Return the (x, y) coordinate for the center point of the cell that contains the specified text.  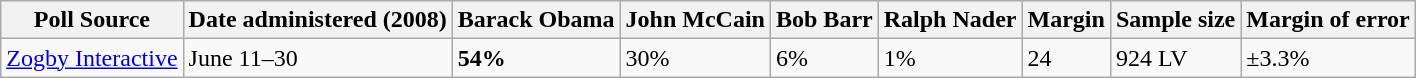
±3.3% (1328, 58)
30% (695, 58)
Margin (1066, 20)
Zogby Interactive (92, 58)
Ralph Nader (950, 20)
54% (536, 58)
June 11–30 (318, 58)
John McCain (695, 20)
24 (1066, 58)
Margin of error (1328, 20)
1% (950, 58)
Bob Barr (824, 20)
Barack Obama (536, 20)
6% (824, 58)
Date administered (2008) (318, 20)
924 LV (1175, 58)
Poll Source (92, 20)
Sample size (1175, 20)
